Return [X, Y] of the center of cell containing provided text 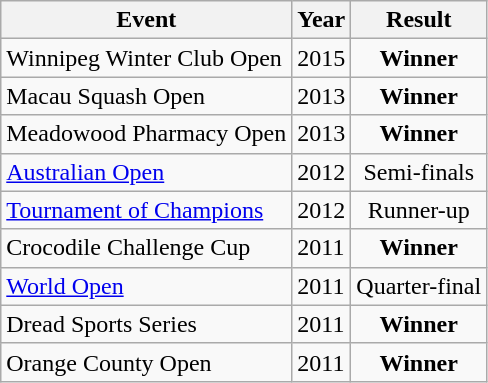
Macau Squash Open [146, 96]
Event [146, 20]
Meadowood Pharmacy Open [146, 134]
Orange County Open [146, 362]
Semi-finals [419, 172]
Tournament of Champions [146, 210]
Crocodile Challenge Cup [146, 248]
Winnipeg Winter Club Open [146, 58]
Australian Open [146, 172]
2015 [322, 58]
Quarter-final [419, 286]
Result [419, 20]
Dread Sports Series [146, 324]
World Open [146, 286]
Runner-up [419, 210]
Year [322, 20]
